Scan for the cell matching the given text and deliver its (X, Y) coordinate at center. 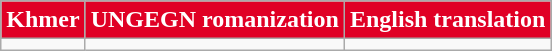
English translation (447, 20)
Khmer (43, 20)
UNGEGN romanization (214, 20)
